Provide the (X, Y) coordinate of the cell's center where the given text is located.  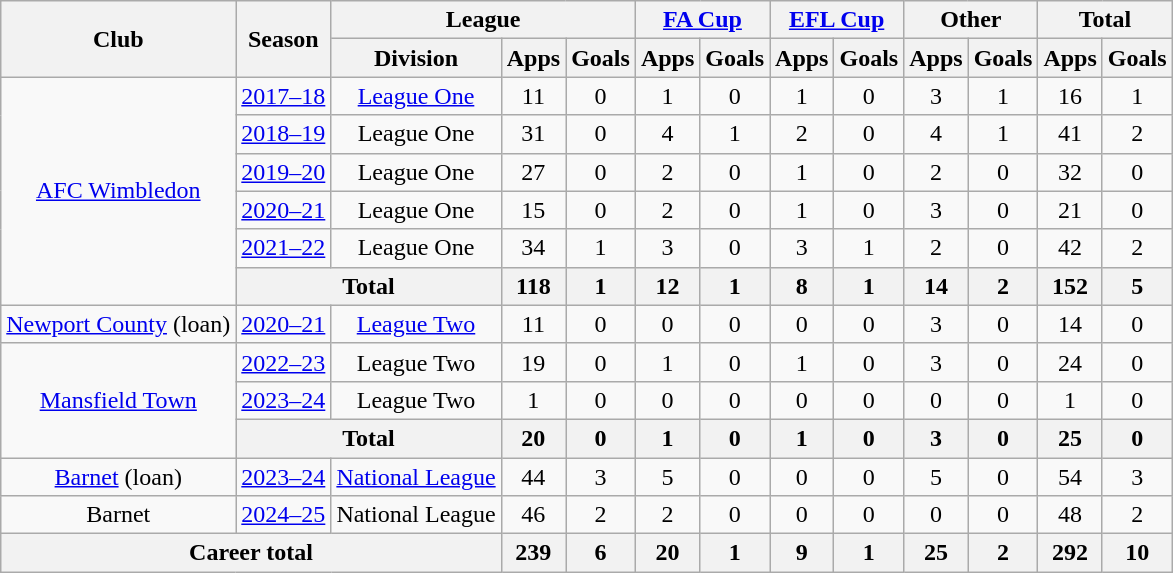
32 (1070, 172)
2018–19 (284, 134)
Other (971, 20)
2017–18 (284, 96)
10 (1137, 553)
Division (416, 58)
15 (533, 210)
Season (284, 39)
239 (533, 553)
AFC Wimbledon (118, 191)
12 (667, 286)
9 (802, 553)
31 (533, 134)
118 (533, 286)
8 (802, 286)
42 (1070, 248)
2024–25 (284, 515)
46 (533, 515)
292 (1070, 553)
54 (1070, 477)
24 (1070, 362)
27 (533, 172)
19 (533, 362)
Newport County (loan) (118, 324)
44 (533, 477)
21 (1070, 210)
League (483, 20)
Mansfield Town (118, 400)
41 (1070, 134)
34 (533, 248)
FA Cup (702, 20)
Barnet (loan) (118, 477)
EFL Cup (837, 20)
Career total (251, 553)
6 (601, 553)
152 (1070, 286)
Barnet (118, 515)
2019–20 (284, 172)
Club (118, 39)
2022–23 (284, 362)
2021–22 (284, 248)
48 (1070, 515)
16 (1070, 96)
